Pinpoint the cell where the given text exists, returning its [x, y] midpoint coordinate. 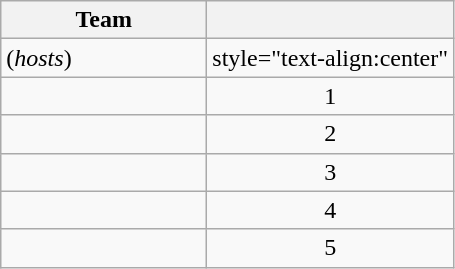
4 [330, 210]
Team [104, 20]
2 [330, 134]
(hosts) [104, 58]
1 [330, 96]
3 [330, 172]
style="text-align:center" [330, 58]
5 [330, 248]
